Return (x, y) of the center of cell containing provided text 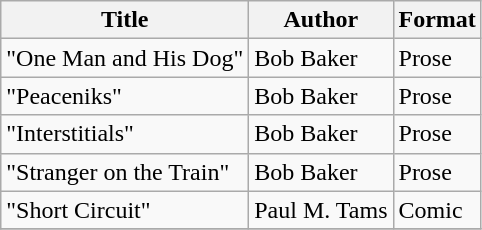
Title (125, 20)
Format (437, 20)
Comic (437, 210)
Paul M. Tams (321, 210)
"One Man and His Dog" (125, 58)
Author (321, 20)
"Peaceniks" (125, 96)
"Short Circuit" (125, 210)
"Interstitials" (125, 134)
"Stranger on the Train" (125, 172)
